Find where the given text appears and provide that cell's center as (X, Y) coordinate. 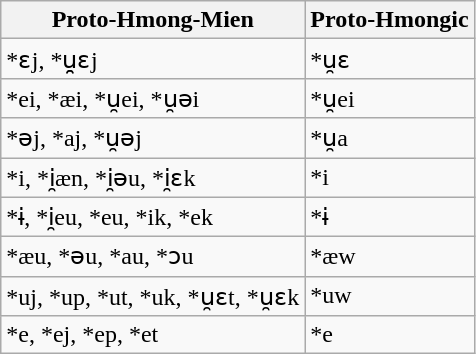
*i (390, 178)
*e, *ej, *ep, *et (153, 335)
Proto-Hmong-Mien (153, 20)
*ɛj, *u̯̯ɛj (153, 59)
*ei, *æi, *u̯ei, *u̯əi (153, 98)
*uj, *up, *ut, *uk, *u̯ɛt, *u̯ɛk (153, 296)
*əj, *aj, *u̯əj (153, 138)
Proto-Hmongic (390, 20)
*æw (390, 257)
*u̯a (390, 138)
*ɨ, *i̯eu, *eu, *ik, *ek (153, 217)
*ɨ (390, 217)
*e (390, 335)
*u̯ei (390, 98)
*æu, *əu, *au, *ɔu (153, 257)
*i, *i̯æn, *i̯əu, *i̯ɛk (153, 178)
*uw (390, 296)
*u̯ɛ (390, 59)
